Detect which cell encompasses the target text, then output its (x, y) center coordinate. 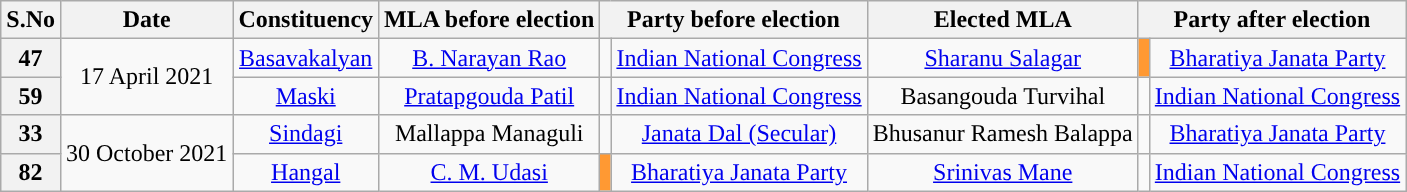
30 October 2021 (146, 153)
Sharanu Salagar (1002, 58)
B. Narayan Rao (490, 58)
Elected MLA (1002, 20)
Maski (306, 96)
MLA before election (490, 20)
17 April 2021 (146, 77)
Basavakalyan (306, 58)
Janata Dal (Secular) (739, 134)
59 (31, 96)
47 (31, 58)
Pratapgouda Patil (490, 96)
Date (146, 20)
Party after election (1272, 20)
Hangal (306, 172)
Constituency (306, 20)
Sindagi (306, 134)
Bhusanur Ramesh Balappa (1002, 134)
C. M. Udasi (490, 172)
Basangouda Turvihal (1002, 96)
S.No (31, 20)
Srinivas Mane (1002, 172)
82 (31, 172)
Mallappa Managuli (490, 134)
33 (31, 134)
Party before election (734, 20)
